Extract the (X, Y) coordinate from the center of the cell holding the provided text.  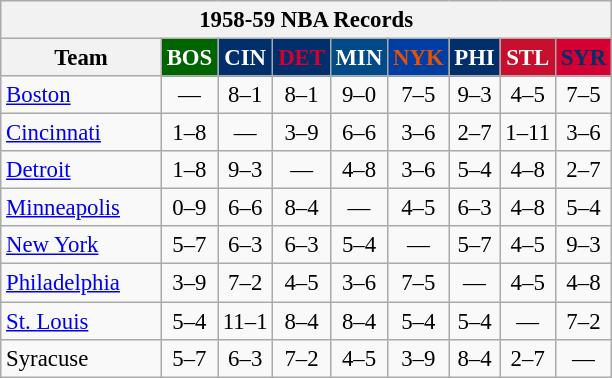
NYK (418, 58)
BOS (189, 58)
1–11 (528, 133)
St. Louis (82, 321)
SYR (583, 58)
PHI (474, 58)
STL (528, 58)
9–0 (358, 95)
Boston (82, 95)
Cincinnati (82, 133)
1958-59 NBA Records (306, 20)
Philadelphia (82, 283)
New York (82, 245)
Team (82, 58)
Detroit (82, 170)
Syracuse (82, 358)
MIN (358, 58)
11–1 (246, 321)
Minneapolis (82, 208)
CIN (246, 58)
0–9 (189, 208)
DET (302, 58)
